Extract the [x, y] coordinate from the center of the cell holding the provided text.  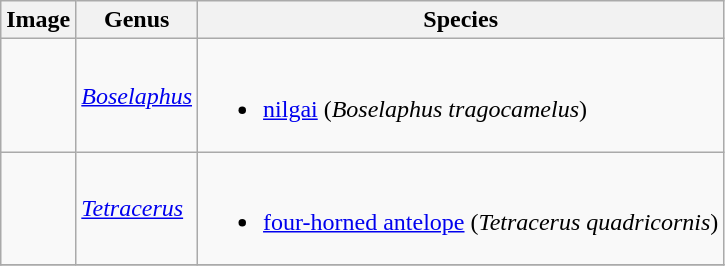
Species [461, 20]
four-horned antelope (Tetracerus quadricornis) [461, 208]
Image [38, 20]
Tetracerus [137, 208]
Genus [137, 20]
nilgai (Boselaphus tragocamelus) [461, 96]
Boselaphus [137, 96]
